For the text-containing cell, return its midpoint in (X, Y) coordinate format. 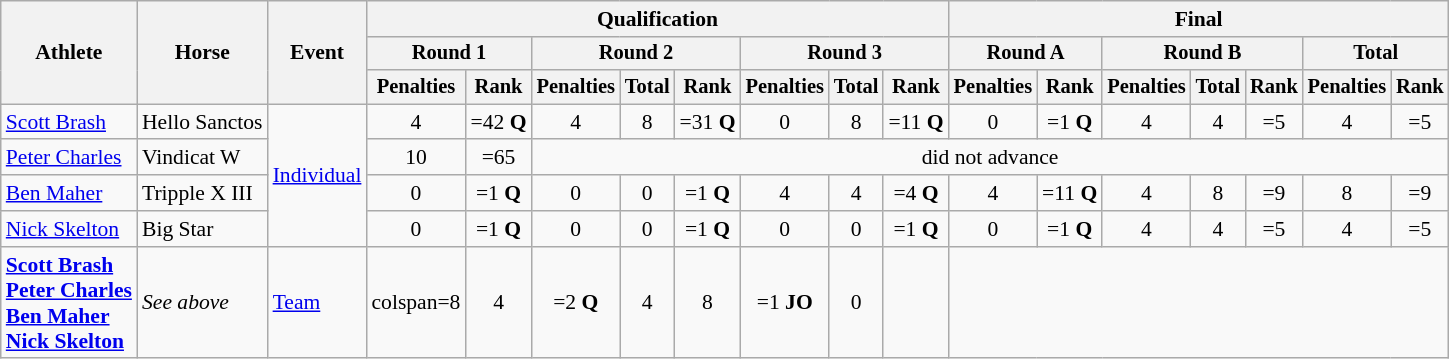
Individual (318, 175)
Nick Skelton (69, 229)
Event (318, 52)
Round 2 (636, 54)
Scott BrashPeter CharlesBen MaherNick Skelton (69, 303)
Final (1199, 19)
colspan=8 (416, 303)
Round B (1202, 54)
See above (202, 303)
Vindicat W (202, 158)
Round 1 (448, 54)
=42 Q (498, 122)
=2 Q (576, 303)
Tripple X III (202, 193)
Round A (1026, 54)
Ben Maher (69, 193)
10 (416, 158)
=4 Q (916, 193)
Big Star (202, 229)
=65 (498, 158)
Hello Sanctos (202, 122)
Scott Brash (69, 122)
=31 Q (707, 122)
Athlete (69, 52)
=1 JO (785, 303)
Qualification (657, 19)
did not advance (990, 158)
Round 3 (845, 54)
Horse (202, 52)
Peter Charles (69, 158)
Team (318, 303)
